Return (x, y) of the center of cell containing provided text 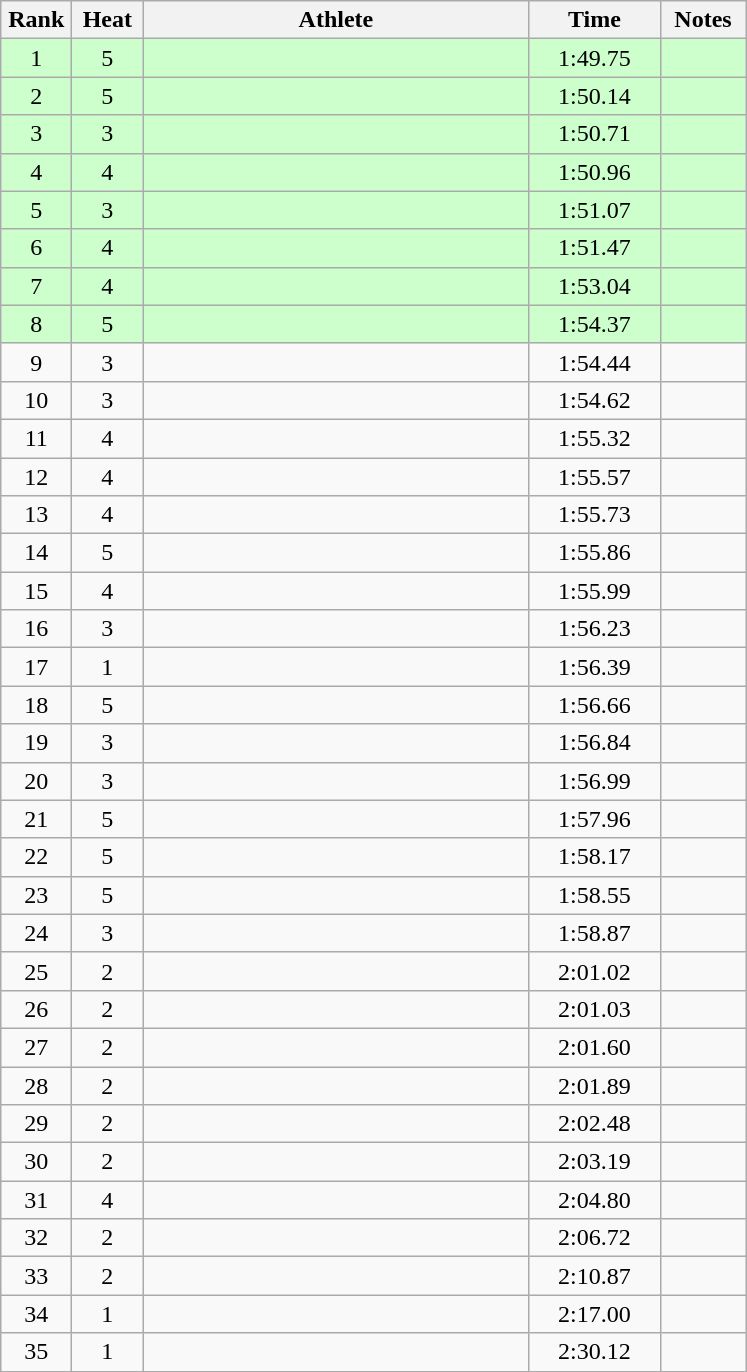
2:30.12 (594, 1352)
24 (36, 933)
1:55.32 (594, 438)
1:53.04 (594, 286)
2:04.80 (594, 1200)
2:01.89 (594, 1085)
2:10.87 (594, 1276)
13 (36, 515)
1:57.96 (594, 819)
19 (36, 743)
32 (36, 1238)
1:58.87 (594, 933)
1:56.84 (594, 743)
1:50.14 (594, 96)
7 (36, 286)
12 (36, 477)
28 (36, 1085)
27 (36, 1047)
30 (36, 1162)
21 (36, 819)
1:56.66 (594, 705)
2:01.03 (594, 1009)
Heat (108, 20)
31 (36, 1200)
1:49.75 (594, 58)
35 (36, 1352)
1:54.44 (594, 362)
14 (36, 553)
25 (36, 971)
8 (36, 324)
1:54.37 (594, 324)
34 (36, 1314)
1:56.39 (594, 667)
2:17.00 (594, 1314)
1:55.86 (594, 553)
2:06.72 (594, 1238)
1:58.55 (594, 895)
1:54.62 (594, 400)
10 (36, 400)
33 (36, 1276)
20 (36, 781)
1:50.96 (594, 172)
26 (36, 1009)
1:55.73 (594, 515)
1:56.23 (594, 629)
18 (36, 705)
22 (36, 857)
1:58.17 (594, 857)
2:02.48 (594, 1124)
2:03.19 (594, 1162)
16 (36, 629)
Time (594, 20)
Notes (703, 20)
1:51.07 (594, 210)
1:55.99 (594, 591)
9 (36, 362)
Athlete (336, 20)
11 (36, 438)
1:55.57 (594, 477)
6 (36, 248)
1:56.99 (594, 781)
2:01.02 (594, 971)
1:51.47 (594, 248)
29 (36, 1124)
23 (36, 895)
Rank (36, 20)
15 (36, 591)
1:50.71 (594, 134)
17 (36, 667)
2:01.60 (594, 1047)
